Search for the cell housing the specified text and yield its [X, Y] center coordinate. 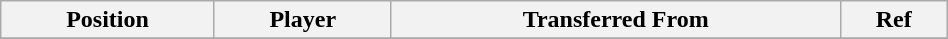
Ref [894, 20]
Position [108, 20]
Player [302, 20]
Transferred From [616, 20]
